Pinpoint the cell where the given text exists, returning its (x, y) midpoint coordinate. 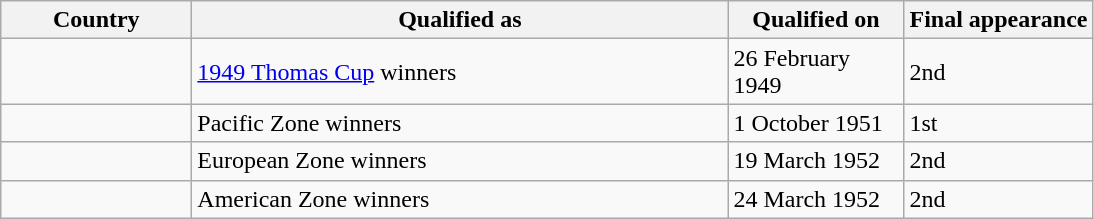
Pacific Zone winners (460, 123)
Qualified as (460, 20)
European Zone winners (460, 161)
Final appearance (998, 20)
1 October 1951 (816, 123)
Qualified on (816, 20)
19 March 1952 (816, 161)
1st (998, 123)
Country (96, 20)
26 February 1949 (816, 72)
24 March 1952 (816, 199)
1949 Thomas Cup winners (460, 72)
American Zone winners (460, 199)
